Pinpoint the cell where the given text exists, returning its [x, y] midpoint coordinate. 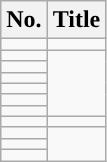
No. [24, 20]
Title [76, 20]
